Identify which cell holds the provided text, then report its (X, Y) central coordinate. 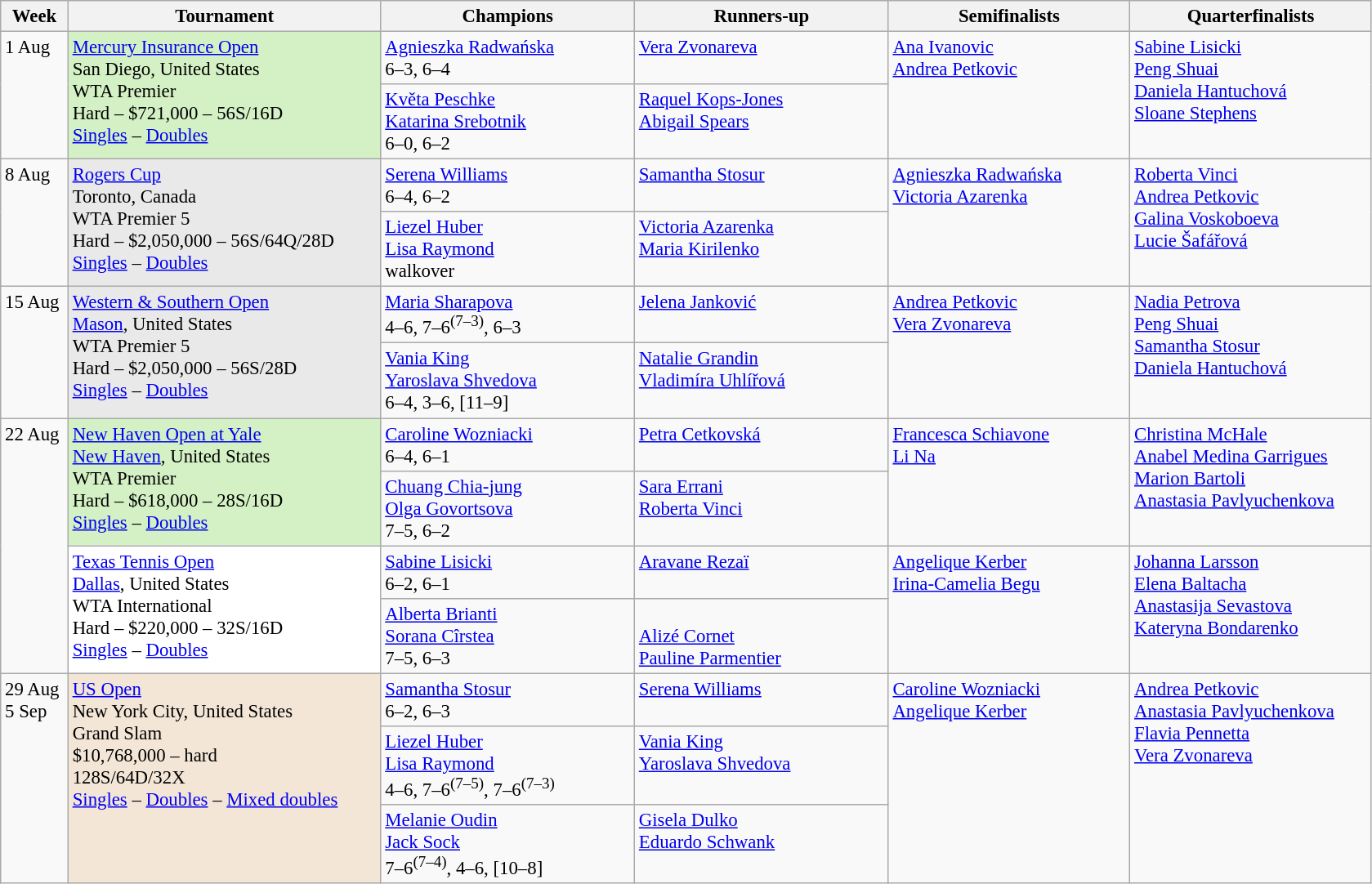
8 Aug (34, 223)
Natalie Grandin Vladimíra Uhlířová (762, 381)
Rogers Cup Toronto, CanadaWTA Premier 5 Hard – $2,050,000 – 56S/64Q/28DSingles – Doubles (224, 223)
Nadia Petrova Peng Shuai Samantha Stosur Daniela Hantuchová (1251, 353)
Květa Peschke Katarina Srebotnik 6–0, 6–2 (508, 122)
Mercury Insurance Open San Diego, United StatesWTA Premier Hard – $721,000 – 56S/16DSingles – Doubles (224, 96)
New Haven Open at Yale New Haven, United StatesWTA Premier Hard – $618,000 – 28S/16DSingles – Doubles (224, 482)
Gisela Dulko Eduardo Schwank (762, 844)
15 Aug (34, 353)
Vania King Yaroslava Shvedova (762, 766)
Alizé Cornet Pauline Parmentier (762, 636)
Roberta Vinci Andrea Petkovic Galina Voskoboeva Lucie Šafářová (1251, 223)
Angelique Kerber Irina-Camelia Begu (1009, 609)
US Open New York City, United StatesGrand Slam$10,768,000 – hard128S/64D/32XSingles – Doubles – Mixed doubles (224, 778)
Andrea Petkovic Vera Zvonareva (1009, 353)
Caroline Wozniacki Angelique Kerber (1009, 778)
Sara Errani Roberta Vinci (762, 508)
Petra Cetkovská (762, 444)
Agnieszka Radwańska Victoria Azarenka (1009, 223)
Western & Southern Open Mason, United StatesWTA Premier 5 Hard – $2,050,000 – 56S/28DSingles – Doubles (224, 353)
Sabine Lisicki6–2, 6–1 (508, 572)
Alberta Brianti Sorana Cîrstea7–5, 6–3 (508, 636)
Aravane Rezaï (762, 572)
Chuang Chia-jung Olga Govortsova7–5, 6–2 (508, 508)
Christina McHale Anabel Medina Garrigues Marion Bartoli Anastasia Pavlyuchenkova (1251, 482)
Ana Ivanovic Andrea Petkovic (1009, 96)
Jelena Janković (762, 315)
22 Aug (34, 546)
Liezel Huber Lisa Raymond walkover (508, 249)
Caroline Wozniacki6–4, 6–1 (508, 444)
Francesca Schiavone Li Na (1009, 482)
Serena Williams (762, 699)
Andrea Petkovic Anastasia Pavlyuchenkova Flavia Pennetta Vera Zvonareva (1251, 778)
29 Aug5 Sep (34, 778)
Week (34, 16)
Maria Sharapova 4–6, 7–6(7–3), 6–3 (508, 315)
Agnieszka Radwańska6–3, 6–4 (508, 59)
Johanna Larsson Elena Baltacha Anastasija Sevastova Kateryna Bondarenko (1251, 609)
Tournament (224, 16)
Sabine Lisicki Peng Shuai Daniela Hantuchová Sloane Stephens (1251, 96)
Samantha Stosur (762, 186)
Champions (508, 16)
Quarterfinalists (1251, 16)
Runners-up (762, 16)
Texas Tennis Open Dallas, United StatesWTA International Hard – $220,000 – 32S/16DSingles – Doubles (224, 609)
Melanie Oudin Jack Sock7–6(7–4), 4–6, [10–8] (508, 844)
Vera Zvonareva (762, 59)
Liezel Huber Lisa Raymond 4–6, 7–6(7–5), 7–6(7–3) (508, 766)
Semifinalists (1009, 16)
Vania King Yaroslava Shvedova6–4, 3–6, [11–9] (508, 381)
Samantha Stosur6–2, 6–3 (508, 699)
Serena Williams6–4, 6–2 (508, 186)
1 Aug (34, 96)
Raquel Kops-Jones Abigail Spears (762, 122)
Victoria Azarenka Maria Kirilenko (762, 249)
